Return the [X, Y] coordinate for the center point of the cell that contains the specified text.  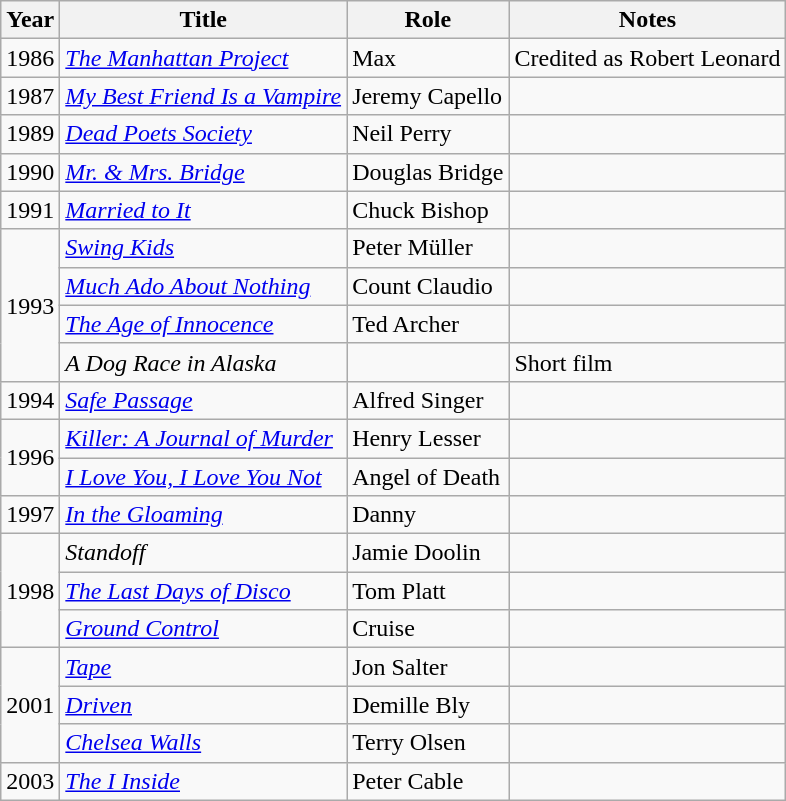
Danny [428, 515]
Ground Control [204, 629]
1998 [30, 591]
Tape [204, 667]
1990 [30, 172]
Married to It [204, 210]
Mr. & Mrs. Bridge [204, 172]
Role [428, 20]
The Manhattan Project [204, 58]
Ted Archer [428, 324]
Dead Poets Society [204, 134]
Jeremy Capello [428, 96]
Terry Olsen [428, 743]
1991 [30, 210]
Max [428, 58]
Title [204, 20]
Demille Bly [428, 705]
Safe Passage [204, 400]
Swing Kids [204, 248]
Standoff [204, 553]
The Last Days of Disco [204, 591]
1989 [30, 134]
Douglas Bridge [428, 172]
1997 [30, 515]
I Love You, I Love You Not [204, 477]
Much Ado About Nothing [204, 286]
The Age of Innocence [204, 324]
The I Inside [204, 781]
Cruise [428, 629]
Peter Müller [428, 248]
1987 [30, 96]
Killer: A Journal of Murder [204, 438]
Angel of Death [428, 477]
Jamie Doolin [428, 553]
A Dog Race in Alaska [204, 362]
Tom Platt [428, 591]
2001 [30, 705]
My Best Friend Is a Vampire [204, 96]
Jon Salter [428, 667]
Chuck Bishop [428, 210]
Peter Cable [428, 781]
Neil Perry [428, 134]
1993 [30, 305]
Year [30, 20]
Credited as Robert Leonard [648, 58]
Driven [204, 705]
In the Gloaming [204, 515]
1996 [30, 457]
Alfred Singer [428, 400]
1994 [30, 400]
Chelsea Walls [204, 743]
Henry Lesser [428, 438]
Notes [648, 20]
Short film [648, 362]
2003 [30, 781]
1986 [30, 58]
Count Claudio [428, 286]
